From the cell containing the given text, extract its center point as (X, Y) coordinate. 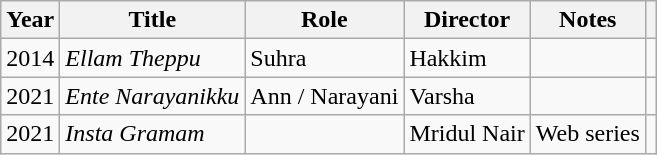
Web series (588, 134)
Year (30, 20)
Varsha (467, 96)
Insta Gramam (152, 134)
Ente Narayanikku (152, 96)
Title (152, 20)
Ellam Theppu (152, 58)
Hakkim (467, 58)
Ann / Narayani (324, 96)
2014 (30, 58)
Mridul Nair (467, 134)
Suhra (324, 58)
Director (467, 20)
Role (324, 20)
Notes (588, 20)
